Find where the given text appears and provide that cell's center as [X, Y] coordinate. 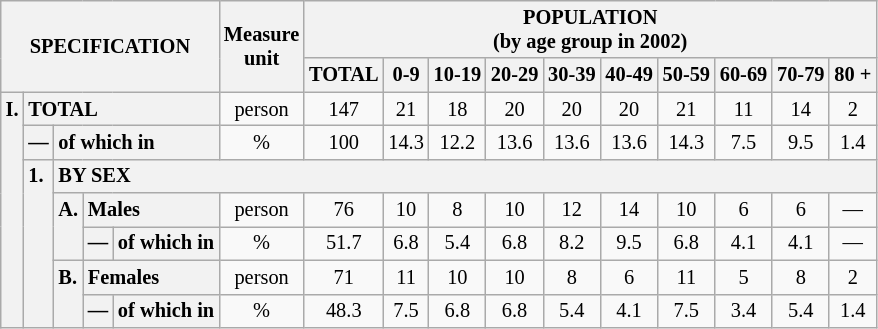
51.7 [344, 243]
0-9 [406, 75]
48.3 [344, 311]
70-79 [800, 75]
30-39 [572, 75]
3.4 [744, 311]
A. [68, 226]
50-59 [686, 75]
71 [344, 277]
12 [572, 210]
76 [344, 210]
B. [68, 294]
Males [151, 210]
18 [458, 109]
1. [38, 243]
12.2 [458, 142]
Females [151, 277]
I. [12, 210]
147 [344, 109]
POPULATION (by age group in 2002) [590, 29]
BY SEX [466, 176]
8.2 [572, 243]
SPECIFICATION [110, 46]
10-19 [458, 75]
60-69 [744, 75]
100 [344, 142]
20-29 [514, 75]
80 + [852, 75]
5 [744, 277]
Measure unit [262, 46]
40-49 [628, 75]
